Output the (x, y) coordinate of the center of the cell containing the given text.  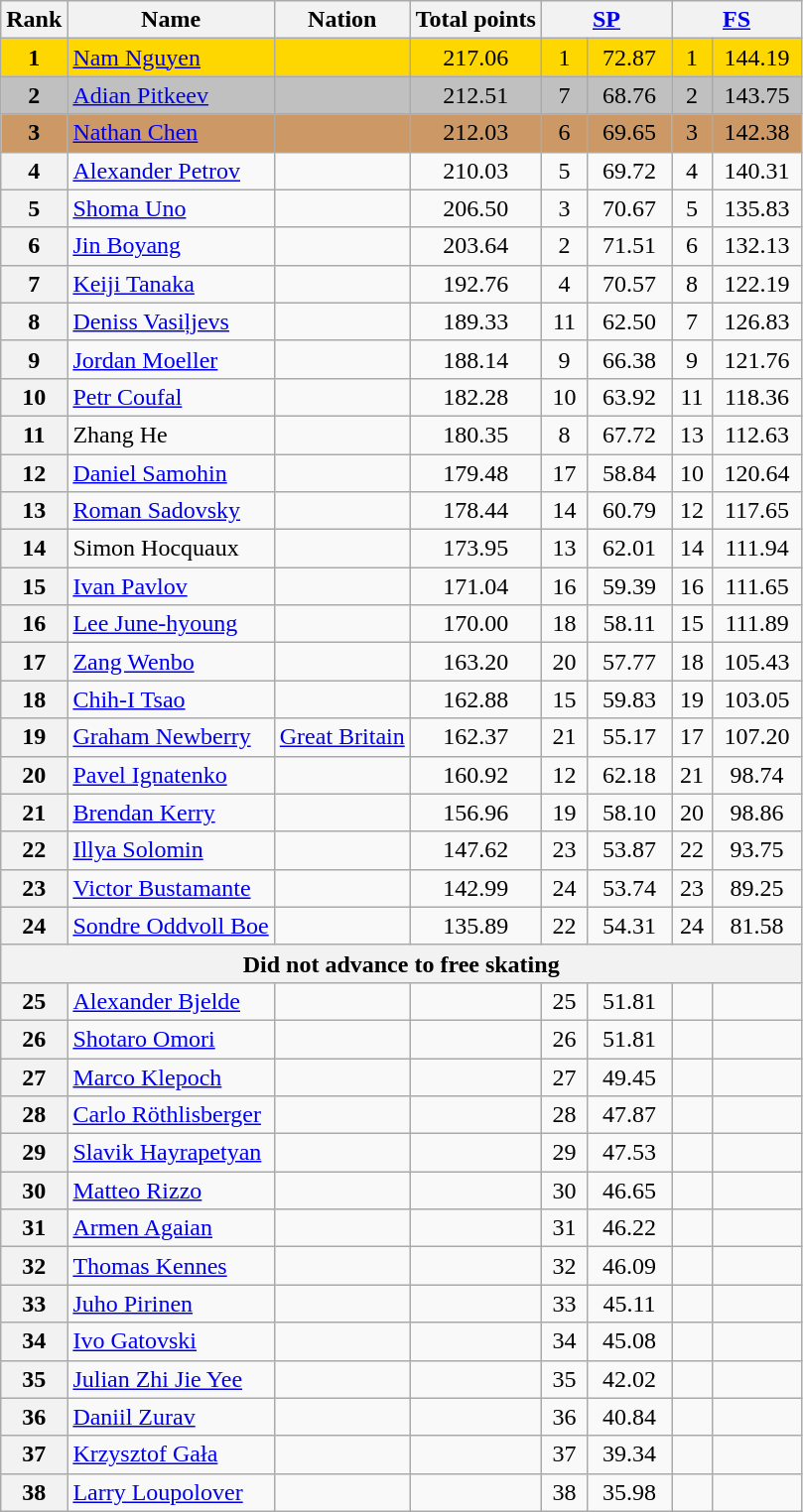
35.98 (629, 1492)
SP (605, 20)
Pavel Ignatenko (171, 775)
192.76 (475, 284)
Larry Loupolover (171, 1492)
58.84 (629, 473)
Slavik Hayrapetyan (171, 1153)
118.36 (757, 397)
81.58 (757, 926)
Keiji Tanaka (171, 284)
121.76 (757, 359)
Chih-I Tsao (171, 699)
62.01 (629, 549)
Name (171, 20)
Illya Solomin (171, 850)
147.62 (475, 850)
Sondre Oddvoll Boe (171, 926)
54.31 (629, 926)
203.64 (475, 246)
Shotaro Omori (171, 1039)
Petr Coufal (171, 397)
Carlo Röthlisberger (171, 1115)
72.87 (629, 58)
39.34 (629, 1454)
67.72 (629, 435)
212.03 (475, 133)
160.92 (475, 775)
Jin Boyang (171, 246)
Roman Sadovsky (171, 511)
Zhang He (171, 435)
135.83 (757, 208)
126.83 (757, 321)
Nathan Chen (171, 133)
49.45 (629, 1076)
69.72 (629, 171)
143.75 (757, 95)
122.19 (757, 284)
179.48 (475, 473)
103.05 (757, 699)
55.17 (629, 737)
210.03 (475, 171)
46.22 (629, 1228)
70.67 (629, 208)
Armen Agaian (171, 1228)
63.92 (629, 397)
89.25 (757, 888)
212.51 (475, 95)
Ivo Gatovski (171, 1341)
142.38 (757, 133)
57.77 (629, 662)
FS (736, 20)
47.53 (629, 1153)
58.11 (629, 624)
Shoma Uno (171, 208)
120.64 (757, 473)
111.65 (757, 586)
Thomas Kennes (171, 1266)
Brendan Kerry (171, 813)
98.74 (757, 775)
Victor Bustamante (171, 888)
173.95 (475, 549)
111.94 (757, 549)
62.50 (629, 321)
142.99 (475, 888)
Ivan Pavlov (171, 586)
46.65 (629, 1191)
162.88 (475, 699)
217.06 (475, 58)
170.00 (475, 624)
107.20 (757, 737)
Daniel Samohin (171, 473)
Julian Zhi Jie Yee (171, 1379)
Rank (34, 20)
Marco Klepoch (171, 1076)
58.10 (629, 813)
Jordan Moeller (171, 359)
112.63 (757, 435)
Nam Nguyen (171, 58)
Nation (341, 20)
Deniss Vasiļjevs (171, 321)
45.11 (629, 1304)
Adian Pitkeev (171, 95)
47.87 (629, 1115)
66.38 (629, 359)
93.75 (757, 850)
59.39 (629, 586)
42.02 (629, 1379)
62.18 (629, 775)
70.57 (629, 284)
Matteo Rizzo (171, 1191)
189.33 (475, 321)
206.50 (475, 208)
117.65 (757, 511)
Alexander Petrov (171, 171)
140.31 (757, 171)
Great Britain (341, 737)
46.09 (629, 1266)
45.08 (629, 1341)
105.43 (757, 662)
111.89 (757, 624)
132.13 (757, 246)
171.04 (475, 586)
60.79 (629, 511)
Krzysztof Gała (171, 1454)
40.84 (629, 1417)
Graham Newberry (171, 737)
68.76 (629, 95)
Zang Wenbo (171, 662)
180.35 (475, 435)
Did not advance to free skating (401, 963)
178.44 (475, 511)
163.20 (475, 662)
Juho Pirinen (171, 1304)
156.96 (475, 813)
188.14 (475, 359)
144.19 (757, 58)
Alexander Bjelde (171, 1001)
135.89 (475, 926)
71.51 (629, 246)
59.83 (629, 699)
53.87 (629, 850)
Total points (475, 20)
53.74 (629, 888)
182.28 (475, 397)
162.37 (475, 737)
98.86 (757, 813)
Simon Hocquaux (171, 549)
69.65 (629, 133)
Daniil Zurav (171, 1417)
Lee June-hyoung (171, 624)
